Return the (x, y) coordinate for the center point of the cell that contains the specified text.  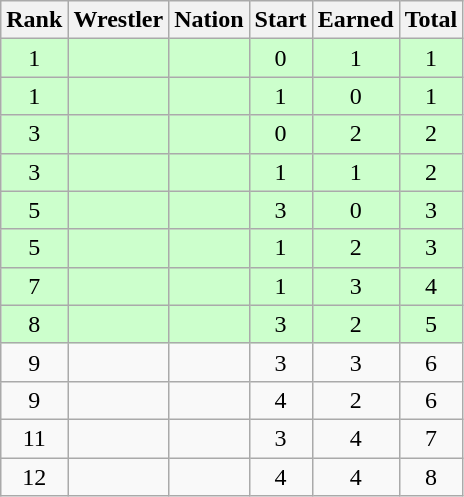
11 (34, 438)
12 (34, 477)
Rank (34, 20)
Earned (356, 20)
Total (431, 20)
Start (280, 20)
Nation (209, 20)
Wrestler (118, 20)
